Determine the (X, Y) coordinate at the center of the cell enclosing the given text.  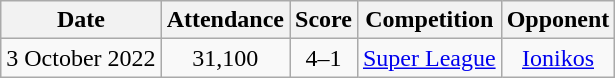
Ionikos (558, 58)
Attendance (225, 20)
31,100 (225, 58)
Super League (429, 58)
Date (81, 20)
4–1 (324, 58)
3 October 2022 (81, 58)
Opponent (558, 20)
Score (324, 20)
Competition (429, 20)
